Capture the cell that displays the provided text and extract its (X, Y) central coordinate. 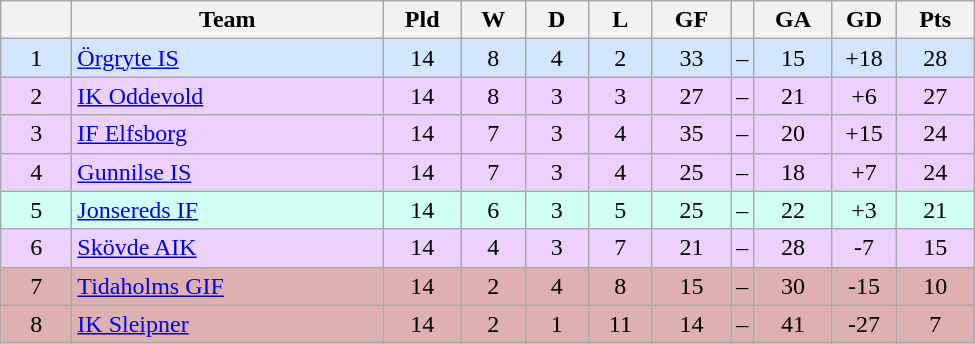
GA (794, 20)
Team (228, 20)
Tidaholms GIF (228, 286)
Örgryte IS (228, 58)
Gunnilse IS (228, 172)
18 (794, 172)
+18 (864, 58)
Skövde AIK (228, 248)
+7 (864, 172)
+6 (864, 96)
Jonsereds IF (228, 210)
41 (794, 324)
W (493, 20)
-27 (864, 324)
Pts (936, 20)
+3 (864, 210)
22 (794, 210)
-15 (864, 286)
33 (692, 58)
IK Oddevold (228, 96)
11 (621, 324)
20 (794, 134)
+15 (864, 134)
-7 (864, 248)
D (557, 20)
IF Elfsborg (228, 134)
10 (936, 286)
Pld (422, 20)
GF (692, 20)
35 (692, 134)
IK Sleipner (228, 324)
L (621, 20)
GD (864, 20)
30 (794, 286)
